Return [x, y] of the center of cell containing provided text 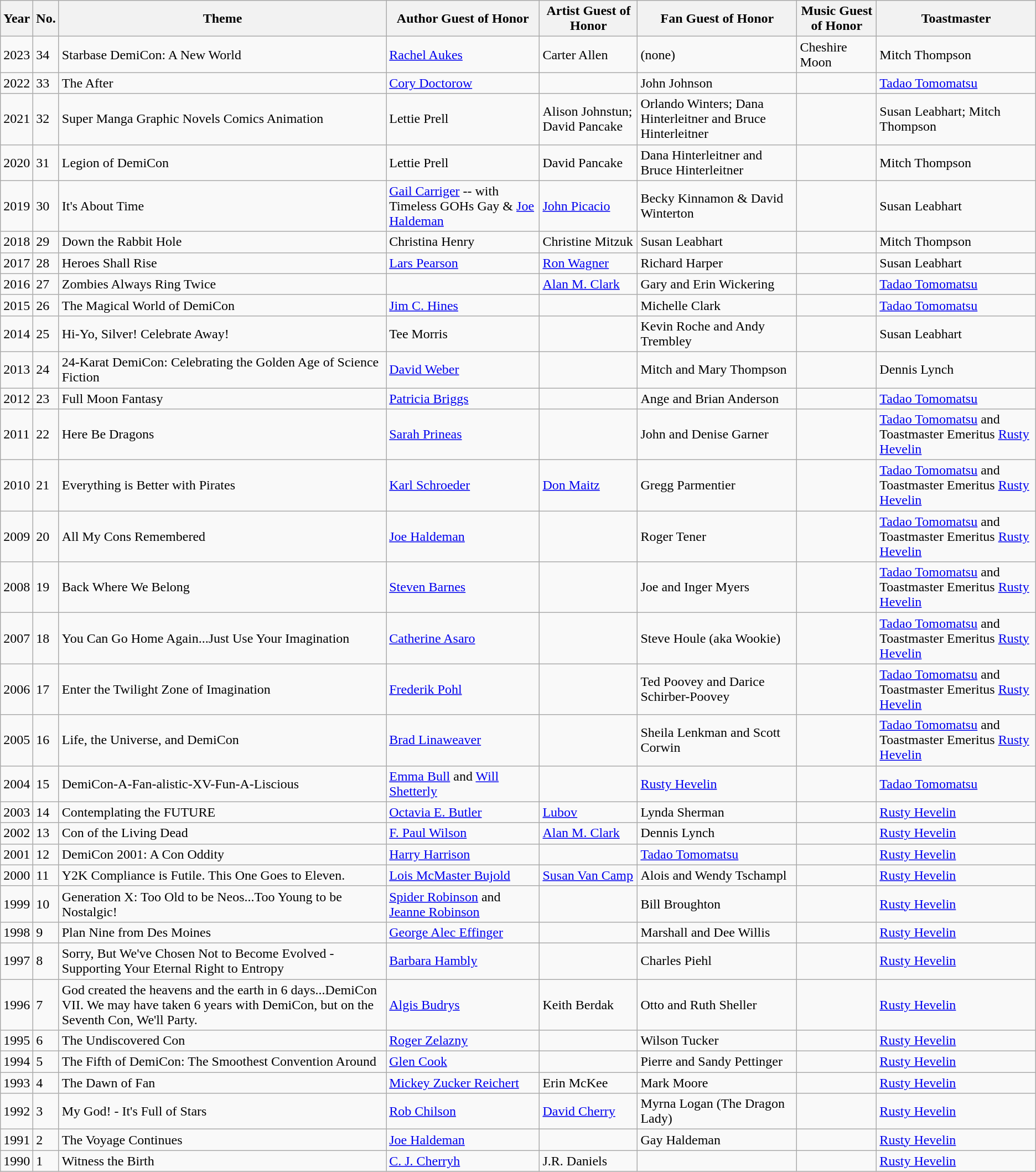
Harry Harrison [463, 854]
Cory Doctorow [463, 83]
Rob Chilson [463, 1112]
Rachel Aukes [463, 54]
Catherine Asaro [463, 638]
DemiCon 2001: A Con Oddity [222, 854]
C. J. Cherryh [463, 1161]
2 [46, 1140]
Keith Berdak [589, 1004]
Charles Piehl [717, 961]
Year [17, 19]
25 [46, 333]
2010 [17, 486]
33 [46, 83]
Frederik Pohl [463, 689]
2021 [17, 119]
Erin McKee [589, 1083]
Gary and Erin Wickering [717, 284]
1995 [17, 1041]
Otto and Ruth Sheller [717, 1004]
Susan Leabhart; Mitch Thompson [956, 119]
Artist Guest of Honor [589, 19]
Super Manga Graphic Novels Comics Animation [222, 119]
8 [46, 961]
The Dawn of Fan [222, 1083]
Lynda Sherman [717, 812]
Becky Kinnamon & David Winterton [717, 206]
1997 [17, 961]
Music Guest of Honor [837, 19]
19 [46, 587]
2002 [17, 833]
2018 [17, 242]
Life, the Universe, and DemiCon [222, 740]
Brad Linaweaver [463, 740]
Down the Rabbit Hole [222, 242]
Richard Harper [717, 263]
Gregg Parmentier [717, 486]
Roger Zelazny [463, 1041]
Christina Henry [463, 242]
Mitch and Mary Thompson [717, 370]
2004 [17, 784]
14 [46, 812]
2007 [17, 638]
Sorry, But We've Chosen Not to Become Evolved - Supporting Your Eternal Right to Entropy [222, 961]
Hi-Yo, Silver! Celebrate Away! [222, 333]
4 [46, 1083]
1996 [17, 1004]
24 [46, 370]
16 [46, 740]
My God! - It's Full of Stars [222, 1112]
2005 [17, 740]
28 [46, 263]
34 [46, 54]
3 [46, 1112]
Michelle Clark [717, 305]
Algis Budrys [463, 1004]
J.R. Daniels [589, 1161]
2000 [17, 875]
Octavia E. Butler [463, 812]
2019 [17, 206]
18 [46, 638]
1 [46, 1161]
2012 [17, 398]
Sarah Prineas [463, 435]
29 [46, 242]
31 [46, 163]
Here Be Dragons [222, 435]
Spider Robinson and Jeanne Robinson [463, 903]
Christine Mitzuk [589, 242]
2009 [17, 536]
Cheshire Moon [837, 54]
Alison Johnstun; David Pancake [589, 119]
Roger Tener [717, 536]
1993 [17, 1083]
You Can Go Home Again...Just Use Your Imagination [222, 638]
2008 [17, 587]
1990 [17, 1161]
Joe and Inger Myers [717, 587]
Jim C. Hines [463, 305]
2017 [17, 263]
9 [46, 932]
11 [46, 875]
The Voyage Continues [222, 1140]
Ted Poovey and Darice Schirber-Poovey [717, 689]
Susan Van Camp [589, 875]
All My Cons Remembered [222, 536]
Heroes Shall Rise [222, 263]
6 [46, 1041]
1991 [17, 1140]
22 [46, 435]
The Magical World of DemiCon [222, 305]
27 [46, 284]
20 [46, 536]
5 [46, 1062]
Steven Barnes [463, 587]
2023 [17, 54]
Witness the Birth [222, 1161]
Mickey Zucker Reichert [463, 1083]
10 [46, 903]
2015 [17, 305]
Back Where We Belong [222, 587]
John Picacio [589, 206]
7 [46, 1004]
Con of the Living Dead [222, 833]
Sheila Lenkman and Scott Corwin [717, 740]
21 [46, 486]
2011 [17, 435]
Bill Broughton [717, 903]
13 [46, 833]
Emma Bull and Will Shetterly [463, 784]
15 [46, 784]
2014 [17, 333]
The After [222, 83]
(none) [717, 54]
1998 [17, 932]
Toastmaster [956, 19]
Gay Haldeman [717, 1140]
Marshall and Dee Willis [717, 932]
Kevin Roche and Andy Trembley [717, 333]
David Cherry [589, 1112]
Mark Moore [717, 1083]
Zombies Always Ring Twice [222, 284]
Plan Nine from Des Moines [222, 932]
God created the heavens and the earth in 6 days...DemiCon VII. We may have taken 6 years with DemiCon, but on the Seventh Con, We'll Party. [222, 1004]
Lars Pearson [463, 263]
1994 [17, 1062]
2013 [17, 370]
The Fifth of DemiCon: The Smoothest Convention Around [222, 1062]
2006 [17, 689]
2022 [17, 83]
26 [46, 305]
John and Denise Garner [717, 435]
1999 [17, 903]
Tee Morris [463, 333]
2003 [17, 812]
Glen Cook [463, 1062]
Barbara Hambly [463, 961]
F. Paul Wilson [463, 833]
Everything is Better with Pirates [222, 486]
17 [46, 689]
John Johnson [717, 83]
1992 [17, 1112]
24-Karat DemiCon: Celebrating the Golden Age of Science Fiction [222, 370]
Generation X: Too Old to be Neos...Too Young to be Nostalgic! [222, 903]
23 [46, 398]
Wilson Tucker [717, 1041]
Fan Guest of Honor [717, 19]
32 [46, 119]
Legion of DemiCon [222, 163]
Full Moon Fantasy [222, 398]
Lois McMaster Bujold [463, 875]
David Weber [463, 370]
Orlando Winters; Dana Hinterleitner and Bruce Hinterleitner [717, 119]
Don Maitz [589, 486]
Karl Schroeder [463, 486]
The Undiscovered Con [222, 1041]
Steve Houle (aka Wookie) [717, 638]
2001 [17, 854]
Starbase DemiCon: A New World [222, 54]
Ron Wagner [589, 263]
Carter Allen [589, 54]
Enter the Twilight Zone of Imagination [222, 689]
Y2K Compliance is Futile. This One Goes to Eleven. [222, 875]
2016 [17, 284]
George Alec Effinger [463, 932]
12 [46, 854]
Author Guest of Honor [463, 19]
DemiCon-A-Fan-alistic-XV-Fun-A-Liscious [222, 784]
Dana Hinterleitner and Bruce Hinterleitner [717, 163]
No. [46, 19]
Alois and Wendy Tschampl [717, 875]
30 [46, 206]
Patricia Briggs [463, 398]
Theme [222, 19]
Contemplating the FUTURE [222, 812]
2020 [17, 163]
Pierre and Sandy Pettinger [717, 1062]
Gail Carriger -- with Timeless GOHs Gay & Joe Haldeman [463, 206]
It's About Time [222, 206]
Lubov [589, 812]
Ange and Brian Anderson [717, 398]
David Pancake [589, 163]
Myrna Logan (The Dragon Lady) [717, 1112]
